Return (x, y) of the center of cell containing provided text 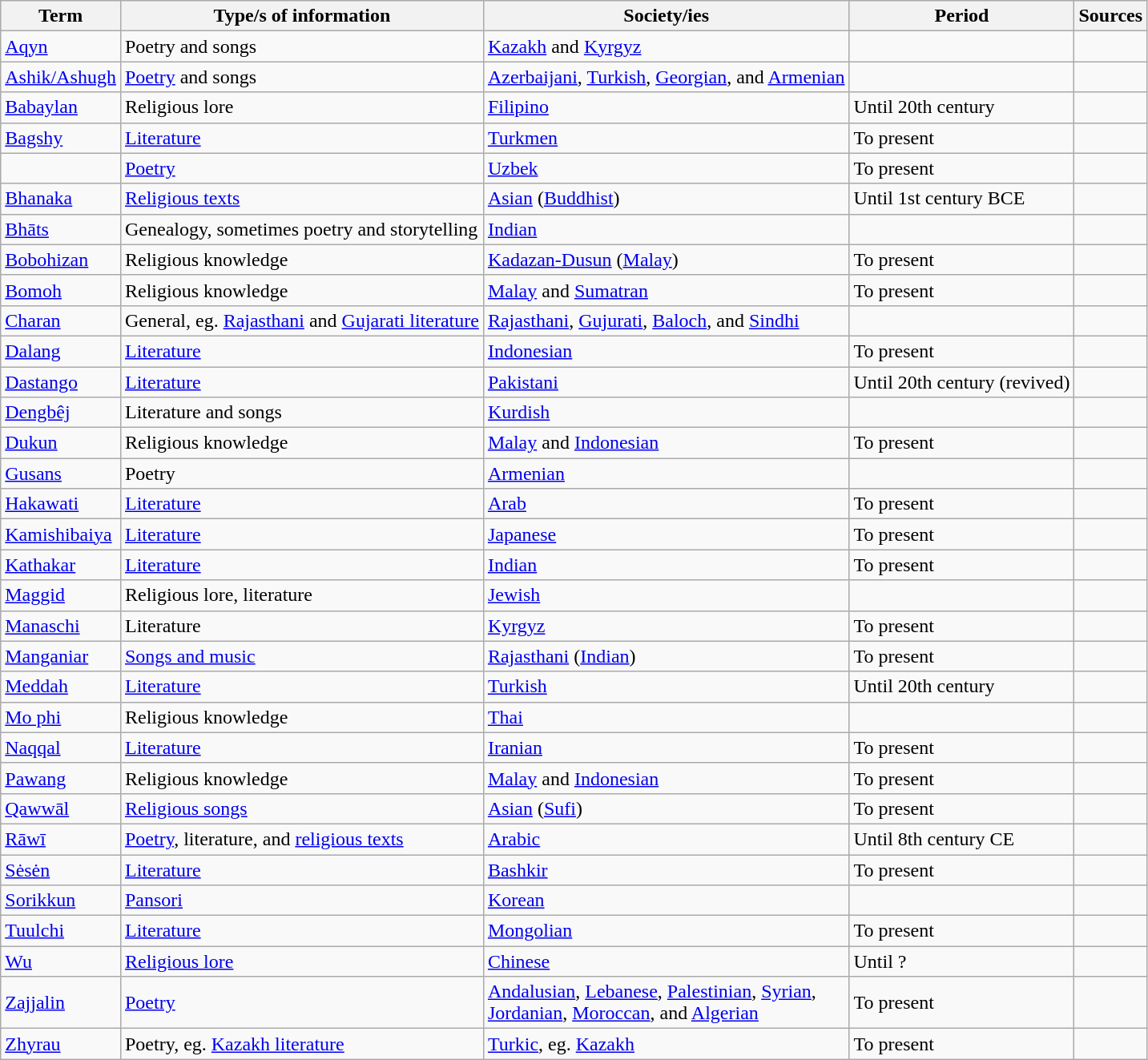
Period (961, 16)
Korean (667, 901)
Pakistani (667, 382)
Ashik/Ashugh (61, 77)
Qawwāl (61, 808)
Kathakar (61, 565)
Maggid (61, 595)
Poetry, literature, and religious texts (301, 839)
Sorikkun (61, 901)
Jewish (667, 595)
Aqyn (61, 46)
Arabic (667, 839)
Religious songs (301, 808)
Genealogy, sometimes poetry and storytelling (301, 229)
Charan (61, 320)
Zhyrau (61, 1044)
Until 1st century BCE (961, 199)
Turkmen (667, 138)
Literature and songs (301, 413)
Meddah (61, 687)
Bashkir (667, 869)
Manganiar (61, 656)
Type/s of information (301, 16)
Kazakh and Kyrgyz (667, 46)
Dalang (61, 351)
Sources (1110, 16)
Mo phi (61, 717)
Until 8th century CE (961, 839)
Malay and Sumatran (667, 290)
Bomoh (61, 290)
Bobohizan (61, 260)
Pawang (61, 778)
Sėsėn (61, 869)
Armenian (667, 474)
Term (61, 16)
Religious texts (301, 199)
Tuulchi (61, 931)
Society/ies (667, 16)
Religious lore, literature (301, 595)
Uzbek (667, 168)
Rajasthani, Gujurati, Baloch, and Sindhi (667, 320)
Thai (667, 717)
Arab (667, 504)
General, eg. Rajasthani and Gujarati literature (301, 320)
Turkic, eg. Kazakh (667, 1044)
Andalusian, Lebanese, Palestinian, Syrian, Jordanian, Moroccan, and Algerian (667, 1003)
Songs and music (301, 656)
Japanese (667, 534)
Babaylan (61, 107)
Iranian (667, 748)
Dastango (61, 382)
Bagshy (61, 138)
Until ? (961, 961)
Pansori (301, 901)
Until 20th century (revived) (961, 382)
Kurdish (667, 413)
Filipino (667, 107)
Hakawati (61, 504)
Kadazan-Dusun (Malay) (667, 260)
Rāwī (61, 839)
Bhanaka (61, 199)
Chinese (667, 961)
Bhāts (61, 229)
Dukun (61, 443)
Poetry, eg. Kazakh literature (301, 1044)
Azerbaijani, Turkish, Georgian, and Armenian (667, 77)
Asian (Buddhist) (667, 199)
Wu (61, 961)
Dengbêj (61, 413)
Zajjalin (61, 1003)
Naqqal (61, 748)
Mongolian (667, 931)
Indonesian (667, 351)
Rajasthani (Indian) (667, 656)
Asian (Sufi) (667, 808)
Kyrgyz (667, 626)
Turkish (667, 687)
Kamishibaiya (61, 534)
Manaschi (61, 626)
Gusans (61, 474)
